Locate the cell with the specified text and output its (x, y) center coordinate. 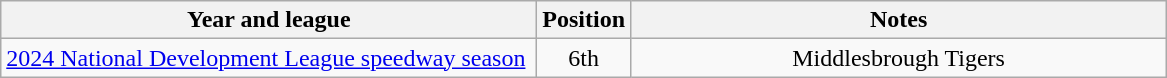
Notes (899, 20)
2024 National Development League speedway season (269, 58)
Middlesbrough Tigers (899, 58)
6th (584, 58)
Year and league (269, 20)
Position (584, 20)
